Scan for the cell matching the given text and deliver its [X, Y] coordinate at center. 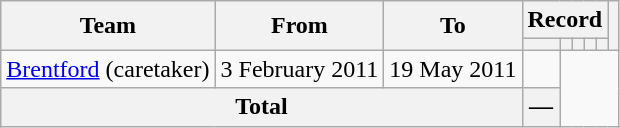
Record [565, 20]
Total [262, 107]
Team [108, 26]
19 May 2011 [453, 69]
— [541, 107]
3 February 2011 [300, 69]
Brentford (caretaker) [108, 69]
To [453, 26]
From [300, 26]
